Detect which cell encompasses the target text, then output its [X, Y] center coordinate. 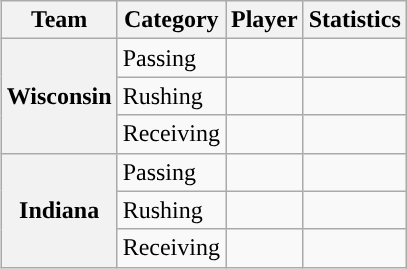
Wisconsin [59, 96]
Player [265, 20]
Statistics [354, 20]
Team [59, 20]
Category [171, 20]
Indiana [59, 210]
